Detect which cell encompasses the target text, then output its [X, Y] center coordinate. 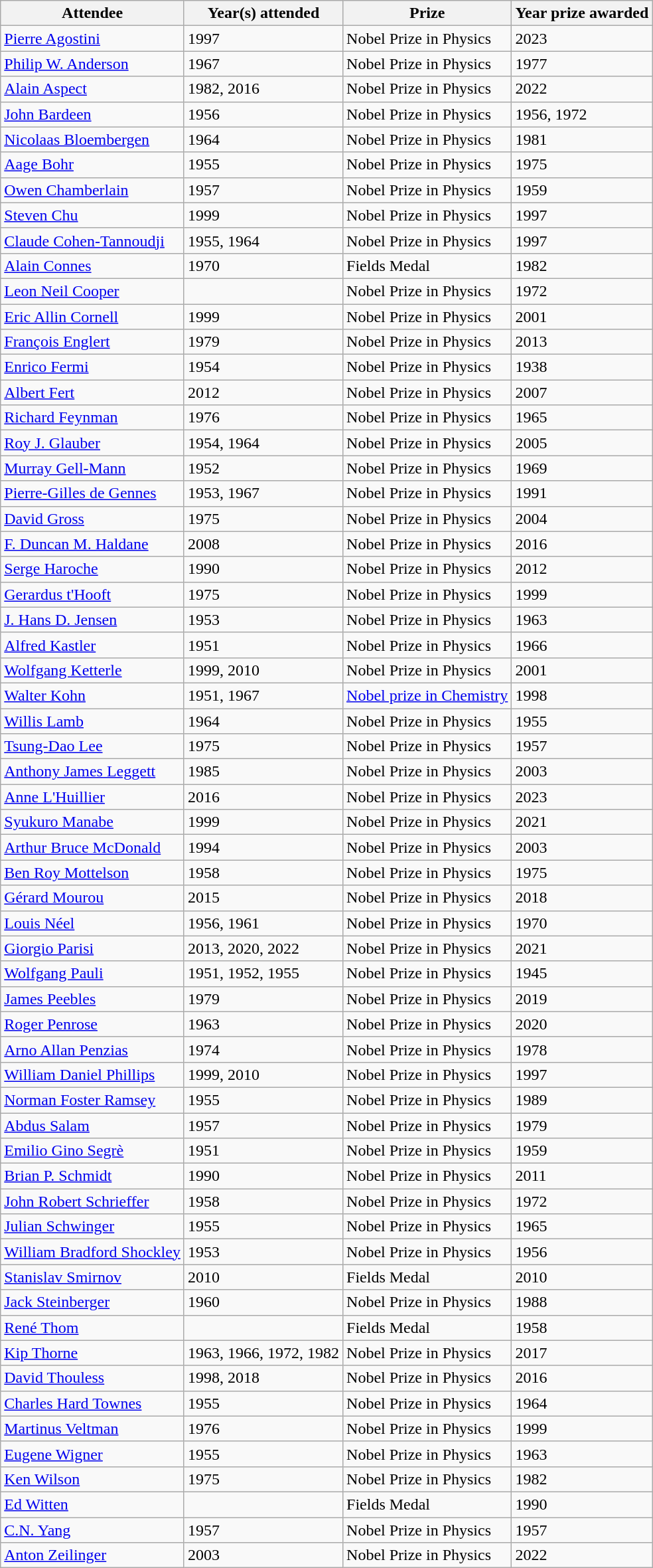
Charles Hard Townes [93, 1403]
Richard Feynman [93, 418]
Anne L'Huillier [93, 797]
Steven Chu [93, 215]
2005 [582, 443]
François Englert [93, 342]
Emilio Gino Segrè [93, 1151]
1938 [582, 367]
1974 [263, 1049]
J. Hans D. Jensen [93, 620]
1966 [582, 645]
2019 [582, 999]
William Bradford Shockley [93, 1252]
Jack Steinberger [93, 1302]
Nobel prize in Chemistry [427, 695]
Stanislav Smirnov [93, 1277]
Murray Gell-Mann [93, 468]
Eric Allin Cornell [93, 317]
1952 [263, 468]
Ben Roy Mottelson [93, 873]
Louis Néel [93, 923]
Year(s) attended [263, 13]
Attendee [93, 13]
Serge Haroche [93, 569]
Aage Bohr [93, 165]
1963, 1966, 1972, 1982 [263, 1353]
Ed Witten [93, 1504]
Tsung-Dao Lee [93, 746]
Gérard Mourou [93, 898]
2011 [582, 1176]
Prize [427, 13]
Owen Chamberlain [93, 190]
Giorgio Parisi [93, 948]
2018 [582, 898]
2008 [263, 544]
Pierre Agostini [93, 39]
2013 [582, 342]
Anthony James Leggett [93, 772]
Willis Lamb [93, 721]
Albert Fert [93, 392]
Arthur Bruce McDonald [93, 847]
Year prize awarded [582, 13]
William Daniel Phillips [93, 1075]
Brian P. Schmidt [93, 1176]
1998, 2018 [263, 1378]
1978 [582, 1049]
Leon Neil Cooper [93, 291]
Roy J. Glauber [93, 443]
David Gross [93, 519]
1953, 1967 [263, 493]
2004 [582, 519]
2007 [582, 392]
Wolfgang Ketterle [93, 670]
1967 [263, 64]
1945 [582, 974]
2020 [582, 1024]
David Thouless [93, 1378]
John Robert Schrieffer [93, 1201]
Martinus Veltman [93, 1429]
1969 [582, 468]
1951, 1967 [263, 695]
1956, 1961 [263, 923]
2015 [263, 898]
1960 [263, 1302]
Ken Wilson [93, 1479]
Eugene Wigner [93, 1454]
Alain Connes [93, 266]
1982, 2016 [263, 89]
1956, 1972 [582, 114]
Norman Foster Ramsey [93, 1100]
John Bardeen [93, 114]
1981 [582, 139]
Arno Allan Penzias [93, 1049]
Wolfgang Pauli [93, 974]
1977 [582, 64]
2013, 2020, 2022 [263, 948]
1951, 1952, 1955 [263, 974]
C.N. Yang [93, 1529]
1988 [582, 1302]
Nicolaas Bloembergen [93, 139]
Alfred Kastler [93, 645]
Alain Aspect [93, 89]
Pierre-Gilles de Gennes [93, 493]
Kip Thorne [93, 1353]
Roger Penrose [93, 1024]
1985 [263, 772]
Anton Zeilinger [93, 1555]
1989 [582, 1100]
Philip W. Anderson [93, 64]
1954 [263, 367]
1991 [582, 493]
Syukuro Manabe [93, 822]
Walter Kohn [93, 695]
Enrico Fermi [93, 367]
1994 [263, 847]
1998 [582, 695]
1954, 1964 [263, 443]
F. Duncan M. Haldane [93, 544]
Gerardus t'Hooft [93, 594]
Abdus Salam [93, 1126]
René Thom [93, 1328]
James Peebles [93, 999]
2017 [582, 1353]
Julian Schwinger [93, 1227]
Claude Cohen-Tannoudji [93, 240]
1955, 1964 [263, 240]
